Return the (x, y) coordinate for the center point of the cell that contains the specified text.  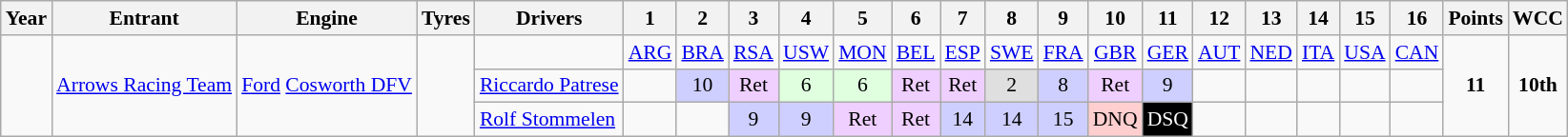
1 (650, 18)
ESP (963, 52)
GBR (1116, 52)
GER (1167, 52)
13 (1270, 18)
DNQ (1116, 120)
Arrows Racing Team (144, 86)
SWE (1012, 52)
MON (862, 52)
RSA (753, 52)
AUT (1219, 52)
BEL (916, 52)
NED (1270, 52)
Ford Cosworth DFV (326, 86)
BRA (702, 52)
USA (1364, 52)
7 (963, 18)
FRA (1063, 52)
CAN (1417, 52)
Tyres (446, 18)
3 (753, 18)
4 (806, 18)
DSQ (1167, 120)
USW (806, 52)
Points (1475, 18)
12 (1219, 18)
5 (862, 18)
Drivers (549, 18)
16 (1417, 18)
10th (1537, 86)
Rolf Stommelen (549, 120)
WCC (1537, 18)
Entrant (144, 18)
Engine (326, 18)
ITA (1318, 52)
Riccardo Patrese (549, 86)
ARG (650, 52)
Year (27, 18)
